Search for the cell housing the specified text and yield its [x, y] center coordinate. 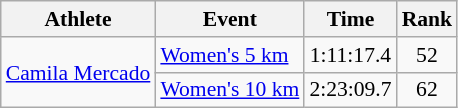
2:23:09.7 [350, 90]
Event [230, 19]
Women's 10 km [230, 90]
1:11:17.4 [350, 55]
Athlete [78, 19]
Time [350, 19]
62 [428, 90]
52 [428, 55]
Camila Mercado [78, 72]
Women's 5 km [230, 55]
Rank [428, 19]
